Pinpoint the cell where the given text exists, returning its [x, y] midpoint coordinate. 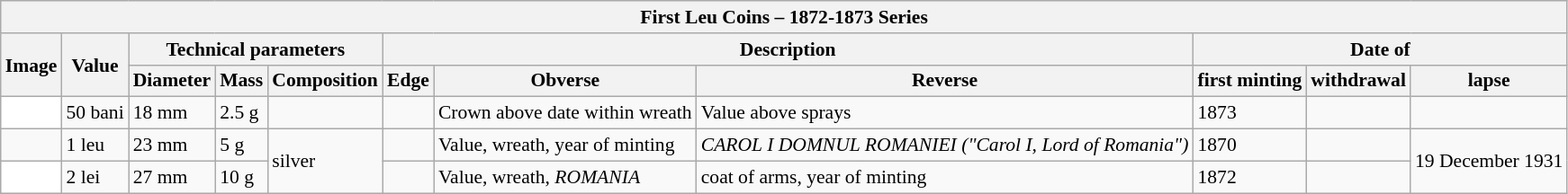
first minting [1249, 81]
19 December 1931 [1489, 162]
23 mm [172, 145]
Edge [409, 81]
5 g [241, 145]
Crown above date within wreath [565, 113]
Obverse [565, 81]
CAROL I DOMNUL ROMANIEI ("Carol I, Lord of Romania") [945, 145]
Value, wreath, year of minting [565, 145]
1873 [1249, 113]
Description [789, 49]
10 g [241, 177]
1 leu [95, 145]
Composition [325, 81]
Value [95, 65]
First Leu Coins – 1872-1873 Series [785, 17]
1870 [1249, 145]
Value above sprays [945, 113]
lapse [1489, 81]
withdrawal [1358, 81]
Technical parameters [256, 49]
Image [32, 65]
Diameter [172, 81]
Mass [241, 81]
1872 [1249, 177]
silver [325, 162]
2.5 g [241, 113]
50 bani [95, 113]
18 mm [172, 113]
Value, wreath, ROMANIA [565, 177]
2 lei [95, 177]
coat of arms, year of minting [945, 177]
27 mm [172, 177]
Date of [1380, 49]
Reverse [945, 81]
